Identify which cell holds the provided text, then report its (X, Y) central coordinate. 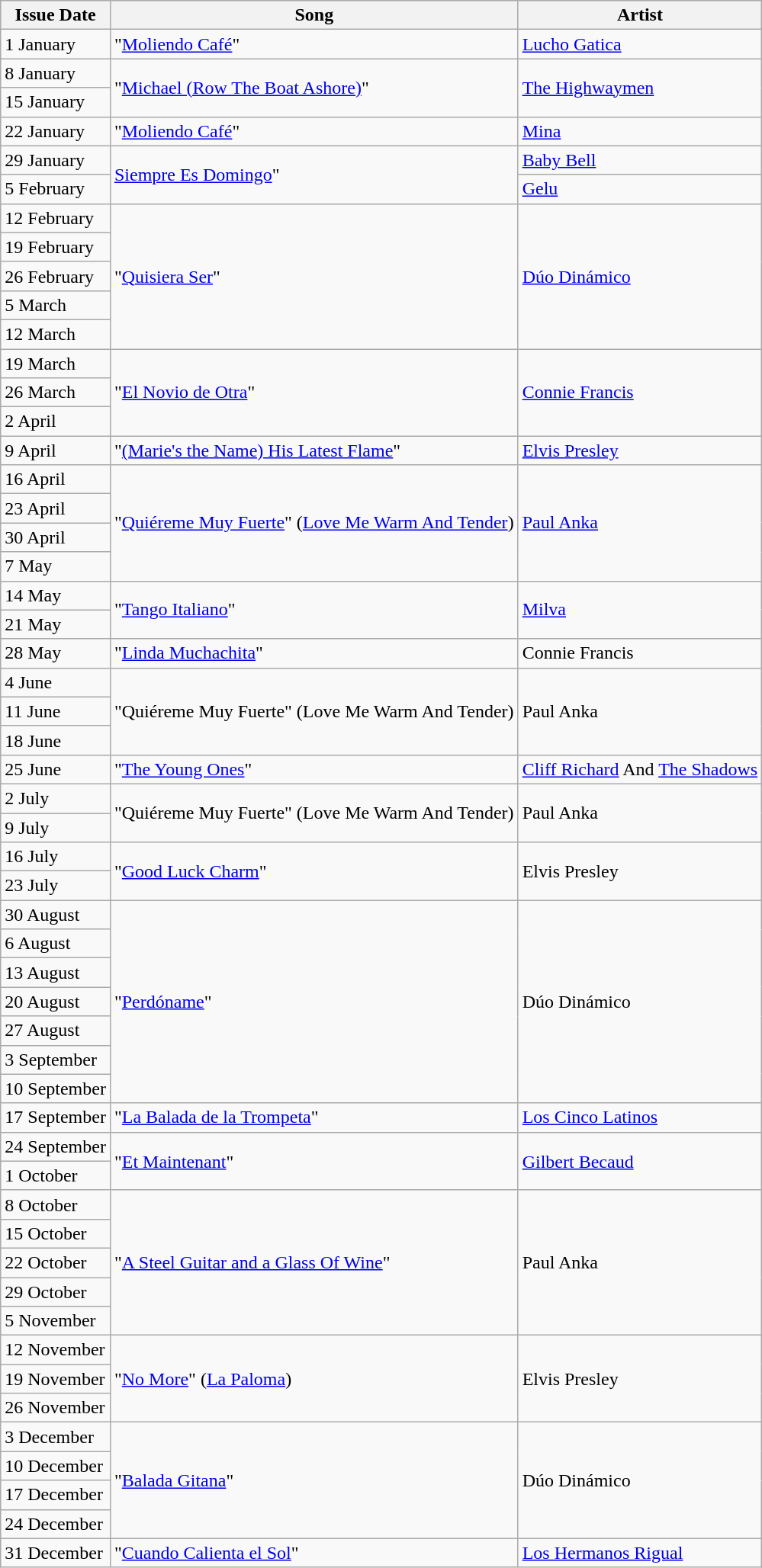
22 October (56, 1262)
Los Cinco Latinos (640, 1117)
19 February (56, 247)
30 April (56, 537)
"(Marie's the Name) His Latest Flame" (314, 451)
6 August (56, 944)
8 October (56, 1204)
Milva (640, 610)
26 March (56, 393)
23 July (56, 886)
26 February (56, 276)
Issue Date (56, 15)
31 December (56, 1553)
9 April (56, 451)
"Et Maintenant" (314, 1161)
5 November (56, 1321)
5 February (56, 189)
Lucho Gatica (640, 44)
18 June (56, 740)
"Michael (Row The Boat Ashore)" (314, 88)
16 July (56, 857)
"Linda Muchachita" (314, 653)
Siempre Es Domingo" (314, 175)
3 December (56, 1437)
12 February (56, 218)
Baby Bell (640, 160)
10 September (56, 1089)
16 April (56, 479)
30 August (56, 915)
"Balada Gitana" (314, 1480)
Mina (640, 131)
5 March (56, 305)
"The Young Ones" (314, 769)
17 December (56, 1495)
15 October (56, 1233)
"La Balada de la Trompeta" (314, 1117)
14 May (56, 595)
"A Steel Guitar and a Glass Of Wine" (314, 1262)
"Good Luck Charm" (314, 871)
26 November (56, 1408)
1 October (56, 1175)
Song (314, 15)
19 March (56, 364)
12 November (56, 1350)
7 May (56, 566)
9 July (56, 827)
29 January (56, 160)
2 April (56, 422)
24 September (56, 1146)
"Tango Italiano" (314, 610)
23 April (56, 508)
13 August (56, 973)
24 December (56, 1524)
29 October (56, 1292)
"Quisiera Ser" (314, 276)
19 November (56, 1379)
25 June (56, 769)
3 September (56, 1060)
4 June (56, 682)
Gilbert Becaud (640, 1161)
"El Novio de Otra" (314, 393)
21 May (56, 624)
8 January (56, 73)
Gelu (640, 189)
1 January (56, 44)
22 January (56, 131)
Los Hermanos Rigual (640, 1553)
Cliff Richard And The Shadows (640, 769)
28 May (56, 653)
27 August (56, 1031)
The Highwaymen (640, 88)
17 September (56, 1117)
20 August (56, 1002)
15 January (56, 102)
10 December (56, 1466)
"No More" (La Paloma) (314, 1379)
"Perdóname" (314, 1002)
12 March (56, 334)
11 June (56, 711)
Artist (640, 15)
"Cuando Calienta el Sol" (314, 1553)
2 July (56, 798)
